Locate the cell with the specified text and output its [x, y] center coordinate. 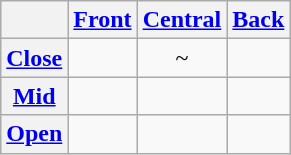
~ [182, 58]
Back [258, 20]
Close [34, 58]
Open [34, 134]
Central [182, 20]
Mid [34, 96]
Front [102, 20]
